Search for the cell housing the specified text and yield its (x, y) center coordinate. 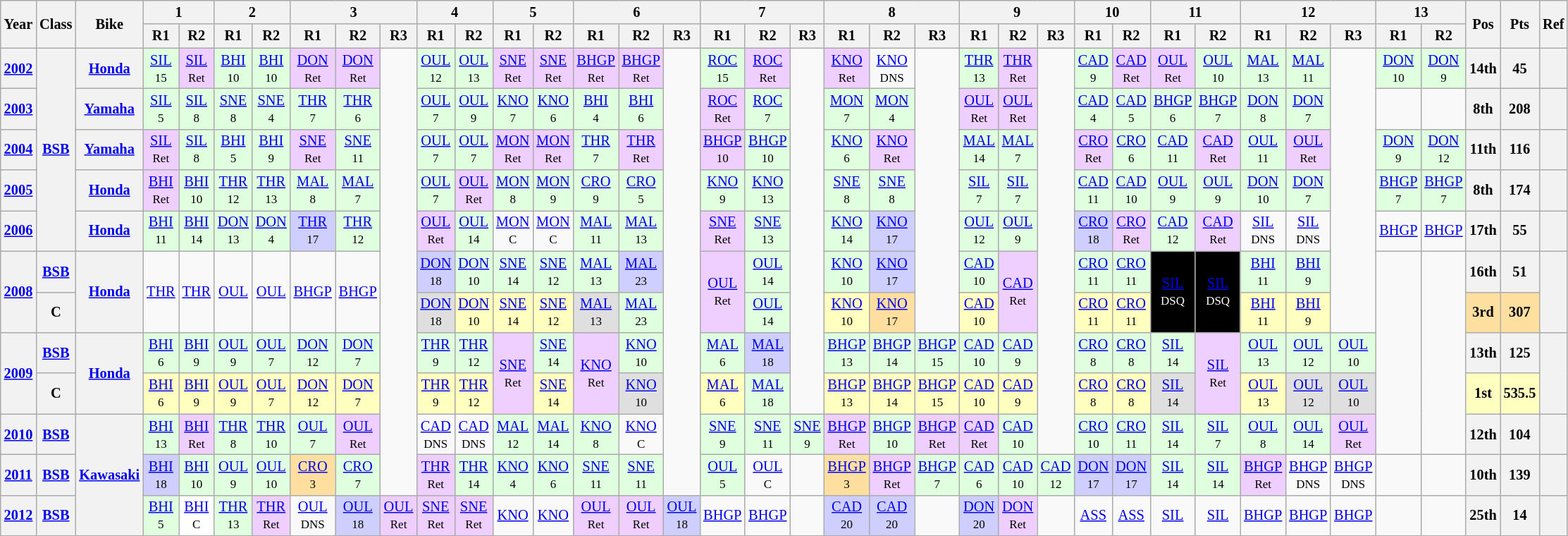
ROC7 (767, 109)
Year (18, 24)
16th (1483, 272)
DON20 (980, 516)
535.5 (1520, 394)
25th (1483, 516)
BHI13 (161, 434)
Pts (1520, 24)
10 (1112, 12)
6 (637, 12)
Bike (109, 24)
THR6 (358, 109)
SNE13 (767, 231)
THR8 (233, 434)
2012 (18, 516)
THR14 (474, 475)
14 (1520, 516)
208 (1520, 109)
4 (455, 12)
1 (179, 12)
THR17 (313, 231)
2005 (18, 190)
MAL8 (313, 190)
104 (1520, 434)
DON13 (233, 231)
2006 (18, 231)
10th (1483, 475)
11th (1483, 150)
BHGP6 (1173, 109)
5 (533, 12)
OUL8 (1263, 434)
51 (1520, 272)
OULC (767, 475)
2008 (18, 292)
KNODNS (892, 68)
ROC15 (722, 68)
CRO18 (1093, 231)
7 (762, 12)
SIL5 (161, 109)
2011 (18, 475)
13th (1483, 353)
2004 (18, 150)
CRO7 (358, 475)
Kawasaki (109, 475)
Pos (1483, 24)
CRO9 (596, 190)
KNO13 (767, 190)
CRO6 (1131, 150)
2009 (18, 372)
BHI18 (161, 475)
307 (1520, 312)
Ref (1553, 24)
Class (56, 24)
BHI14 (197, 231)
CAD5 (1131, 109)
OUL5 (722, 475)
OUL11 (1263, 150)
139 (1520, 475)
DON8 (1263, 109)
MON9 (552, 190)
DON4 (271, 231)
SIL15 (161, 68)
14th (1483, 68)
KNO8 (596, 434)
2002 (18, 68)
8 (892, 12)
13 (1421, 12)
3 (354, 12)
BHI4 (596, 109)
KNO9 (722, 190)
45 (1520, 68)
CAD4 (1093, 109)
12 (1308, 12)
CRO5 (641, 190)
1st (1483, 394)
3rd (1483, 312)
MON8 (513, 190)
11 (1195, 12)
2003 (18, 109)
CRO3 (313, 475)
BHIC (197, 516)
MAL12 (513, 434)
12th (1483, 434)
KNO4 (513, 475)
MON7 (847, 109)
CAD6 (980, 475)
BHGP3 (847, 475)
THR10 (271, 434)
KNO14 (847, 231)
SNE4 (271, 109)
2 (252, 12)
KNO7 (513, 109)
17th (1483, 231)
2010 (18, 434)
174 (1520, 190)
OULDNS (313, 516)
MON4 (892, 109)
CRO10 (1093, 434)
9 (1018, 12)
KNOC (641, 434)
55 (1520, 231)
116 (1520, 150)
125 (1520, 353)
